Find where the given text appears and provide that cell's center as (X, Y) coordinate. 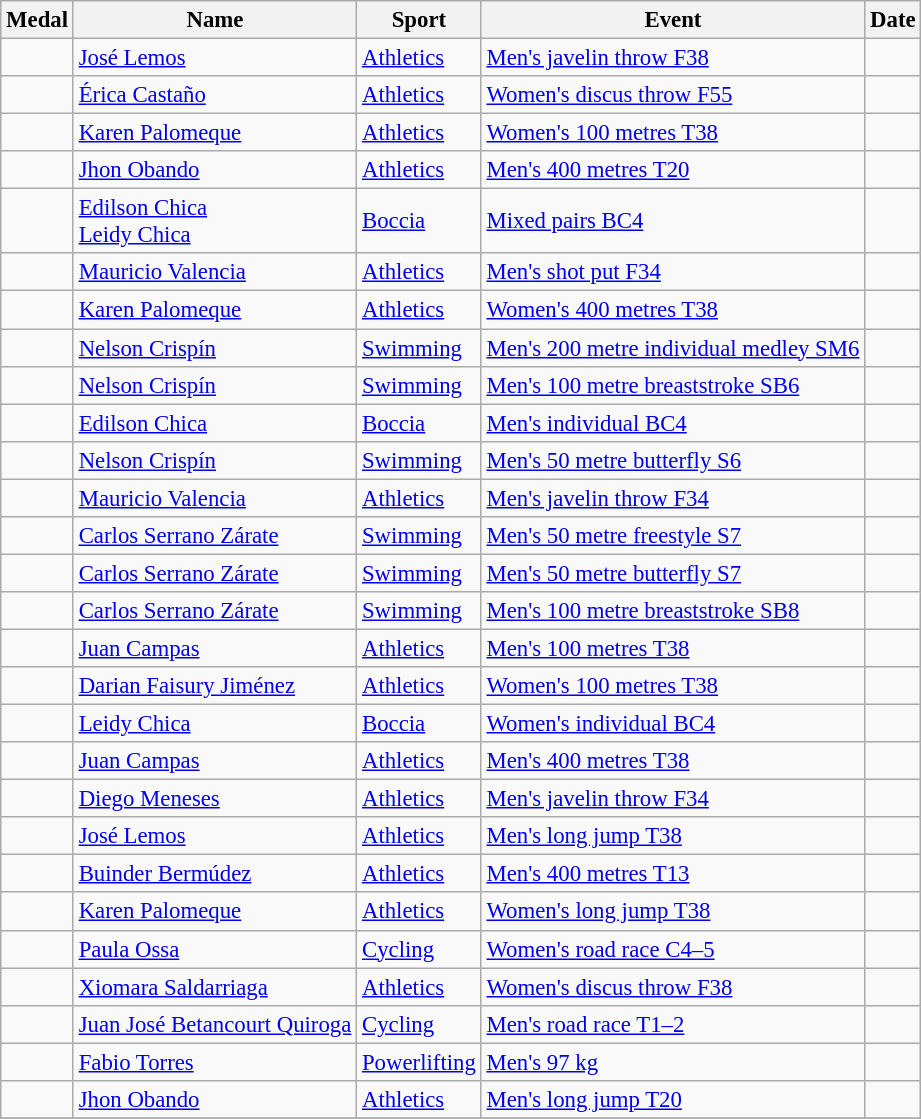
Women's discus throw F38 (673, 987)
Women's individual BC4 (673, 724)
Darian Faisury Jiménez (214, 686)
Men's long jump T38 (673, 836)
Edilson Chica (214, 423)
Mixed pairs BC4 (673, 222)
Women's long jump T38 (673, 912)
Women's discus throw F55 (673, 95)
Men's 200 metre individual medley SM6 (673, 348)
Buinder Bermúdez (214, 874)
Érica Castaño (214, 95)
Diego Meneses (214, 799)
Paula Ossa (214, 949)
Men's 100 metre breaststroke SB6 (673, 385)
Leidy Chica (214, 724)
Edilson ChicaLeidy Chica (214, 222)
Medal (38, 20)
Sport (419, 20)
Men's 400 metres T13 (673, 874)
Men's 100 metres T38 (673, 648)
Juan José Betancourt Quiroga (214, 1024)
Women's road race C4–5 (673, 949)
Men's 400 metres T20 (673, 170)
Men's shot put F34 (673, 273)
Men's road race T1–2 (673, 1024)
Men's javelin throw F38 (673, 58)
Women's 400 metres T38 (673, 310)
Event (673, 20)
Men's individual BC4 (673, 423)
Men's 50 metre butterfly S7 (673, 573)
Date (893, 20)
Men's 50 metre butterfly S6 (673, 460)
Men's 400 metres T38 (673, 761)
Powerlifting (419, 1062)
Men's 50 metre freestyle S7 (673, 536)
Fabio Torres (214, 1062)
Men's 97 kg (673, 1062)
Name (214, 20)
Xiomara Saldarriaga (214, 987)
Men's long jump T20 (673, 1100)
Men's 100 metre breaststroke SB8 (673, 611)
